Capture the cell that displays the provided text and extract its (X, Y) central coordinate. 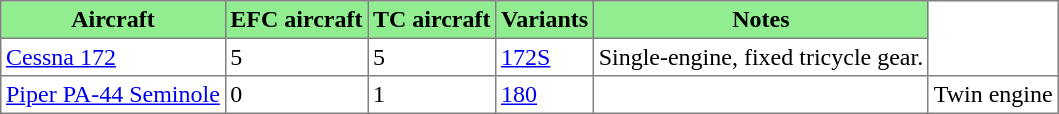
TC aircraft (432, 20)
Notes (760, 20)
EFC aircraft (296, 20)
Single-engine, fixed tricycle gear. (760, 57)
Cessna 172 (113, 57)
Twin engine (992, 95)
Piper PA-44 Seminole (113, 95)
1 (432, 95)
Variants (545, 20)
180 (545, 95)
Aircraft (113, 20)
172S (545, 57)
0 (296, 95)
